Find where the given text appears and provide that cell's center as (x, y) coordinate. 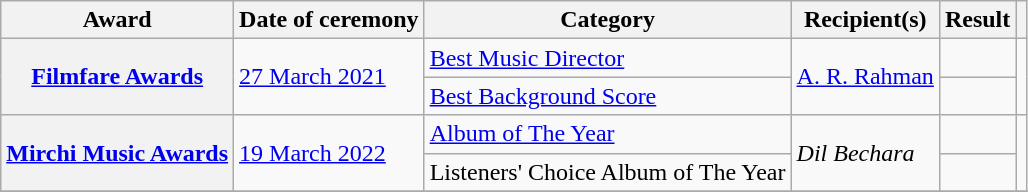
Category (608, 20)
Recipient(s) (865, 20)
27 March 2021 (330, 77)
19 March 2022 (330, 153)
Award (118, 20)
Album of The Year (608, 134)
Date of ceremony (330, 20)
Mirchi Music Awards (118, 153)
A. R. Rahman (865, 77)
Best Background Score (608, 96)
Listeners' Choice Album of The Year (608, 172)
Result (977, 20)
Best Music Director (608, 58)
Dil Bechara (865, 153)
Filmfare Awards (118, 77)
